Return the [X, Y] coordinate for the center point of the cell that contains the specified text.  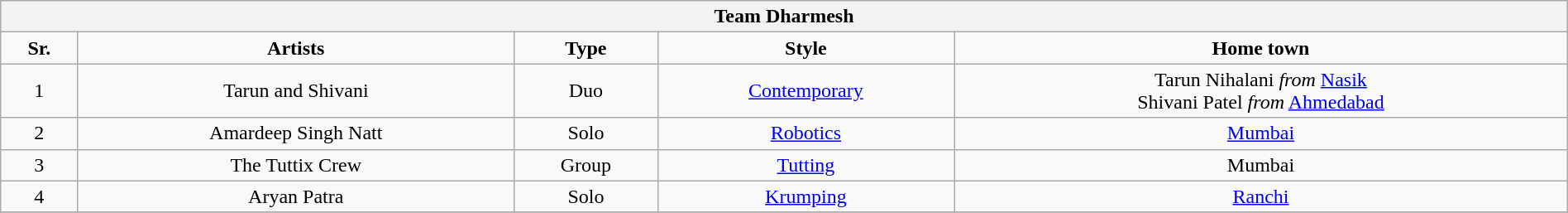
Ranchi [1261, 196]
Home town [1261, 48]
3 [40, 165]
Contemporary [806, 91]
Type [586, 48]
Tutting [806, 165]
Team Dharmesh [784, 17]
2 [40, 133]
1 [40, 91]
The Tuttix Crew [296, 165]
Tarun Nihalani from NasikShivani Patel from Ahmedabad [1261, 91]
Artists [296, 48]
Amardeep Singh Natt [296, 133]
4 [40, 196]
Krumping [806, 196]
Robotics [806, 133]
Duo [586, 91]
Tarun and Shivani [296, 91]
Sr. [40, 48]
Group [586, 165]
Aryan Patra [296, 196]
Style [806, 48]
